From the cell containing the given text, extract its center point as [x, y] coordinate. 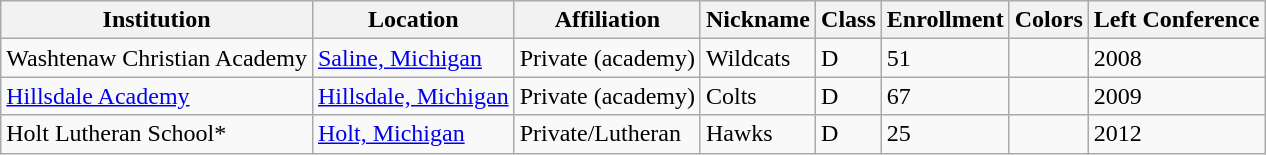
Washtenaw Christian Academy [157, 58]
Private/Lutheran [607, 134]
2009 [1176, 96]
25 [945, 134]
Affiliation [607, 20]
51 [945, 58]
Left Conference [1176, 20]
Institution [157, 20]
Hillsdale, Michigan [413, 96]
Hillsdale Academy [157, 96]
Saline, Michigan [413, 58]
Enrollment [945, 20]
Class [849, 20]
2012 [1176, 134]
67 [945, 96]
Holt Lutheran School* [157, 134]
Hawks [758, 134]
Nickname [758, 20]
Colts [758, 96]
Wildcats [758, 58]
Colors [1048, 20]
Location [413, 20]
2008 [1176, 58]
Holt, Michigan [413, 134]
